Return the (X, Y) coordinate for the center point of the cell that contains the specified text.  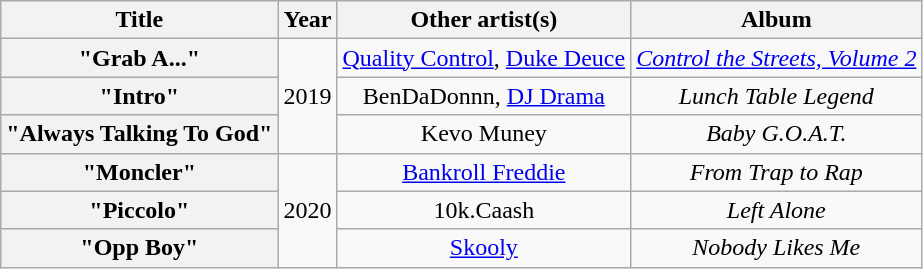
2020 (308, 210)
"Moncler" (140, 172)
Lunch Table Legend (776, 96)
Title (140, 20)
Bankroll Freddie (484, 172)
Kevo Muney (484, 134)
Baby G.O.A.T. (776, 134)
BenDaDonnn, DJ Drama (484, 96)
Left Alone (776, 210)
10k.Caash (484, 210)
Quality Control, Duke Deuce (484, 58)
Year (308, 20)
"Opp Boy" (140, 248)
Skooly (484, 248)
2019 (308, 96)
Other artist(s) (484, 20)
Control the Streets, Volume 2 (776, 58)
"Intro" (140, 96)
"Always Talking To God" (140, 134)
From Trap to Rap (776, 172)
"Piccolo" (140, 210)
Album (776, 20)
"Grab A..." (140, 58)
Nobody Likes Me (776, 248)
